Determine the (x, y) coordinate at the center of the cell enclosing the given text.  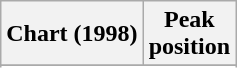
Peakposition (189, 34)
Chart (1998) (72, 34)
